Detect which cell encompasses the target text, then output its [x, y] center coordinate. 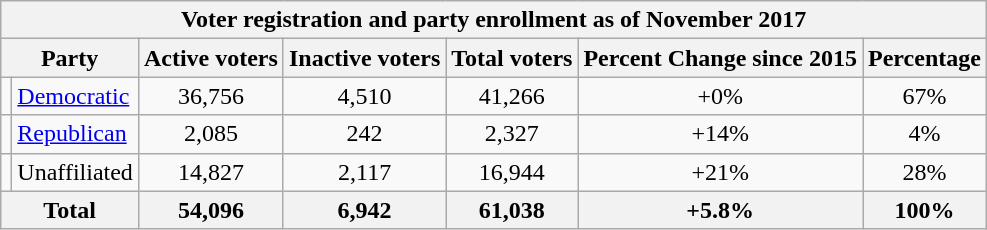
Unaffiliated [76, 172]
Active voters [210, 58]
41,266 [512, 96]
Percentage [924, 58]
6,942 [364, 210]
+21% [720, 172]
Party [70, 58]
4% [924, 134]
2,117 [364, 172]
Inactive voters [364, 58]
4,510 [364, 96]
2,327 [512, 134]
Democratic [76, 96]
+14% [720, 134]
100% [924, 210]
Voter registration and party enrollment as of November 2017 [494, 20]
Total [70, 210]
61,038 [512, 210]
Republican [76, 134]
242 [364, 134]
28% [924, 172]
2,085 [210, 134]
+0% [720, 96]
+5.8% [720, 210]
67% [924, 96]
54,096 [210, 210]
14,827 [210, 172]
Percent Change since 2015 [720, 58]
Total voters [512, 58]
36,756 [210, 96]
16,944 [512, 172]
